Locate the cell with the specified text and output its [X, Y] center coordinate. 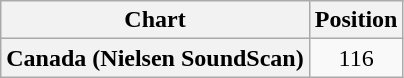
Chart [155, 20]
Position [356, 20]
Canada (Nielsen SoundScan) [155, 58]
116 [356, 58]
